Return (x, y) of the center of cell containing provided text 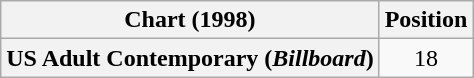
Position (426, 20)
18 (426, 58)
Chart (1998) (190, 20)
US Adult Contemporary (Billboard) (190, 58)
